Locate the cell with the specified text and output its [x, y] center coordinate. 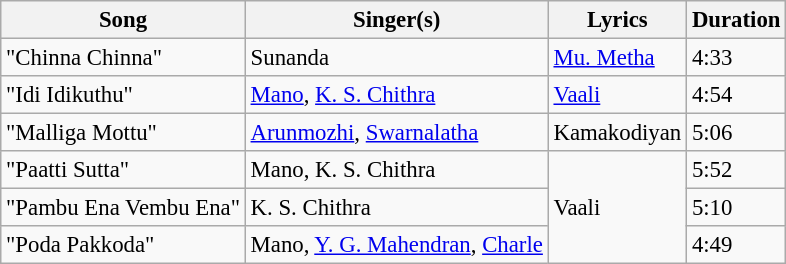
5:52 [736, 170]
Arunmozhi, Swarnalatha [396, 133]
4:54 [736, 95]
4:49 [736, 245]
Mano, Y. G. Mahendran, Charle [396, 245]
Singer(s) [396, 20]
"Pambu Ena Vembu Ena" [124, 208]
Lyrics [617, 20]
Kamakodiyan [617, 133]
5:10 [736, 208]
5:06 [736, 133]
"Malliga Mottu" [124, 133]
K. S. Chithra [396, 208]
"Chinna Chinna" [124, 58]
Mu. Metha [617, 58]
4:33 [736, 58]
Sunanda [396, 58]
"Idi Idikuthu" [124, 95]
"Poda Pakkoda" [124, 245]
Duration [736, 20]
Song [124, 20]
"Paatti Sutta" [124, 170]
